Return [X, Y] of the center of cell containing provided text 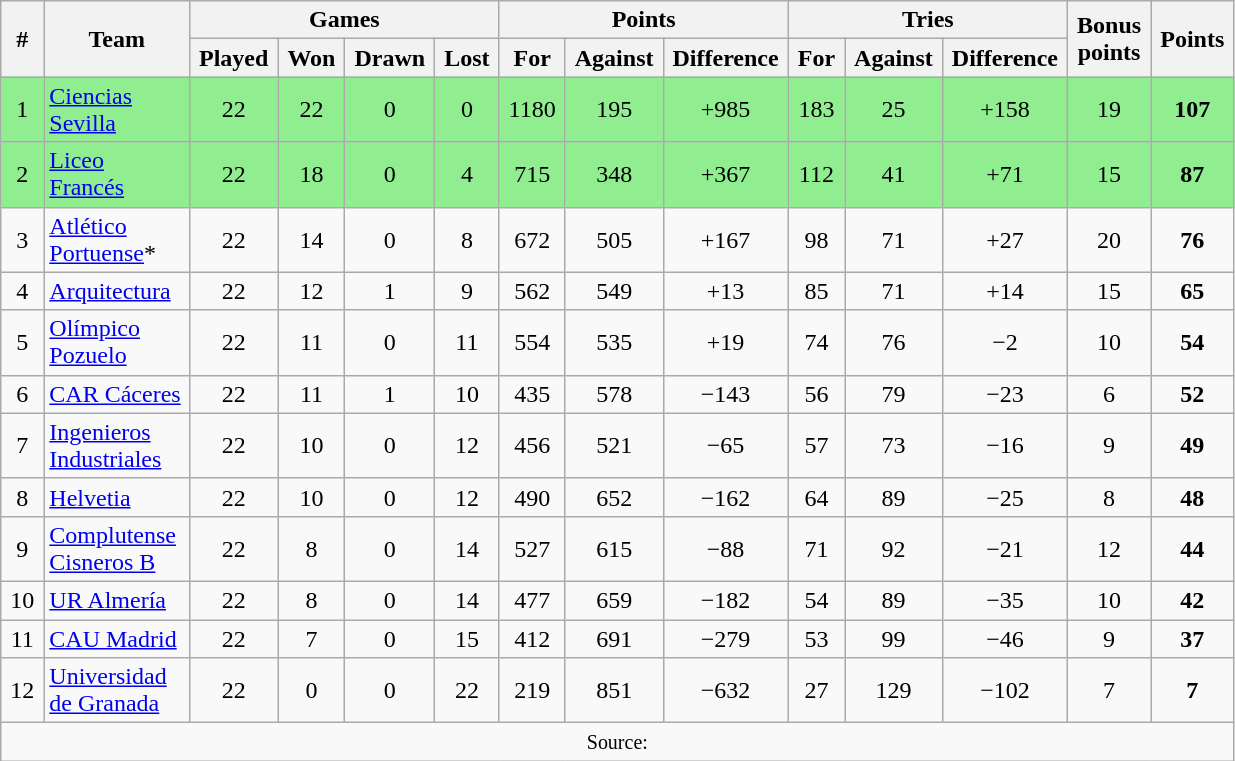
Helvetia [117, 497]
527 [532, 548]
129 [894, 690]
−21 [1004, 548]
521 [614, 446]
Lost [467, 58]
183 [816, 110]
−162 [726, 497]
554 [532, 342]
−16 [1004, 446]
+367 [726, 174]
−88 [726, 548]
41 [894, 174]
477 [532, 600]
99 [894, 639]
Played [234, 58]
CAR Cáceres [117, 394]
−2 [1004, 342]
−46 [1004, 639]
85 [816, 291]
20 [1110, 240]
Won [312, 58]
53 [816, 639]
Ingenieros Industriales [117, 446]
+13 [726, 291]
715 [532, 174]
+27 [1004, 240]
+158 [1004, 110]
505 [614, 240]
412 [532, 639]
92 [894, 548]
−632 [726, 690]
−182 [726, 600]
49 [1192, 446]
−279 [726, 639]
562 [532, 291]
18 [312, 174]
Drawn [390, 58]
615 [614, 548]
535 [614, 342]
Liceo Francés [117, 174]
107 [1192, 110]
435 [532, 394]
CAU Madrid [117, 639]
27 [816, 690]
219 [532, 690]
79 [894, 394]
+985 [726, 110]
Olímpico Pozuelo [117, 342]
Games [345, 20]
87 [1192, 174]
56 [816, 394]
+167 [726, 240]
Team [117, 39]
691 [614, 639]
659 [614, 600]
42 [1192, 600]
672 [532, 240]
Atlético Portuense* [117, 240]
−25 [1004, 497]
37 [1192, 639]
−23 [1004, 394]
490 [532, 497]
74 [816, 342]
+71 [1004, 174]
−143 [726, 394]
Tries [928, 20]
−102 [1004, 690]
48 [1192, 497]
1180 [532, 110]
348 [614, 174]
456 [532, 446]
−65 [726, 446]
Bonuspoints [1110, 39]
Ciencias Sevilla [117, 110]
+14 [1004, 291]
5 [22, 342]
19 [1110, 110]
25 [894, 110]
73 [894, 446]
UR Almería [117, 600]
578 [614, 394]
851 [614, 690]
−35 [1004, 600]
98 [816, 240]
195 [614, 110]
Arquitectura [117, 291]
65 [1192, 291]
Complutense Cisneros B [117, 548]
52 [1192, 394]
2 [22, 174]
3 [22, 240]
Source: [618, 742]
# [22, 39]
112 [816, 174]
+19 [726, 342]
64 [816, 497]
57 [816, 446]
44 [1192, 548]
Universidad de Granada [117, 690]
652 [614, 497]
549 [614, 291]
